Detect which cell encompasses the target text, then output its (x, y) center coordinate. 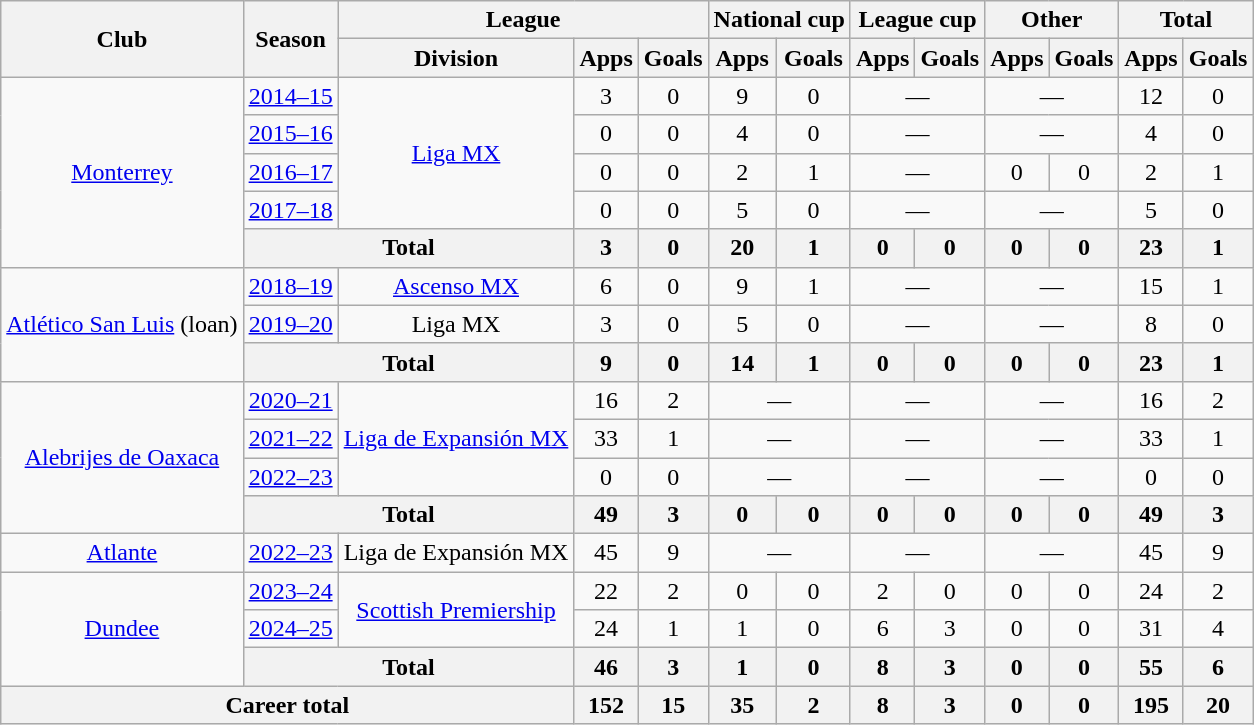
Scottish Premiership (456, 610)
Atlante (122, 553)
152 (606, 705)
League (523, 20)
Other (1052, 20)
31 (1151, 629)
22 (606, 591)
Dundee (122, 629)
35 (742, 705)
Season (290, 39)
55 (1151, 667)
Career total (288, 705)
Club (122, 39)
2020–21 (290, 400)
195 (1151, 705)
Division (456, 58)
2017–18 (290, 210)
2015–16 (290, 134)
2014–15 (290, 96)
2016–17 (290, 172)
2021–22 (290, 438)
League cup (917, 20)
2023–24 (290, 591)
2019–20 (290, 324)
12 (1151, 96)
Monterrey (122, 172)
Ascenso MX (456, 286)
14 (742, 362)
National cup (779, 20)
46 (606, 667)
2018–19 (290, 286)
Alebrijes de Oaxaca (122, 457)
Atlético San Luis (loan) (122, 324)
2024–25 (290, 629)
